Search for the cell housing the specified text and yield its (X, Y) center coordinate. 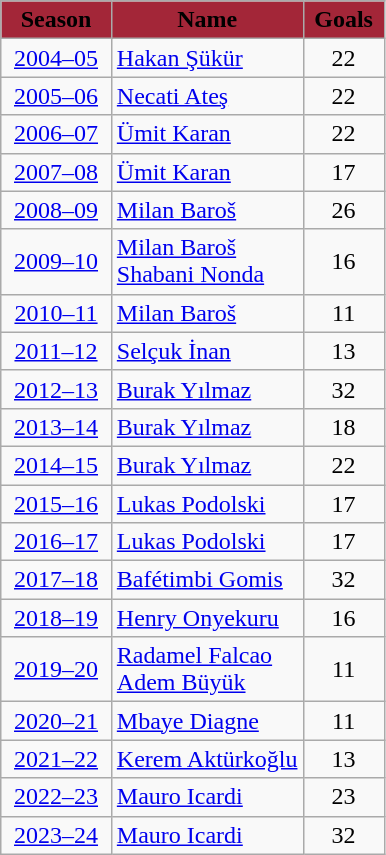
Mbaye Diagne (207, 721)
Goals (344, 20)
2021–22 (56, 759)
2017–18 (56, 580)
Bafétimbi Gomis (207, 580)
Season (56, 20)
2013–14 (56, 427)
2012–13 (56, 389)
2008–09 (56, 210)
2014–15 (56, 465)
Henry Onyekuru (207, 618)
2020–21 (56, 721)
2019–20 (56, 670)
Radamel Falcao Adem Büyük (207, 670)
2016–17 (56, 542)
2022–23 (56, 797)
2010–11 (56, 313)
Selçuk İnan (207, 351)
2018–19 (56, 618)
2007–08 (56, 172)
2005–06 (56, 96)
2011–12 (56, 351)
2015–16 (56, 503)
2006–07 (56, 134)
2009–10 (56, 262)
Milan Baroš Shabani Nonda (207, 262)
23 (344, 797)
2004–05 (56, 58)
Name (207, 20)
Kerem Aktürkoğlu (207, 759)
Necati Ateş (207, 96)
Hakan Şükür (207, 58)
18 (344, 427)
26 (344, 210)
2023–24 (56, 835)
